Scan for the cell matching the given text and deliver its [x, y] coordinate at center. 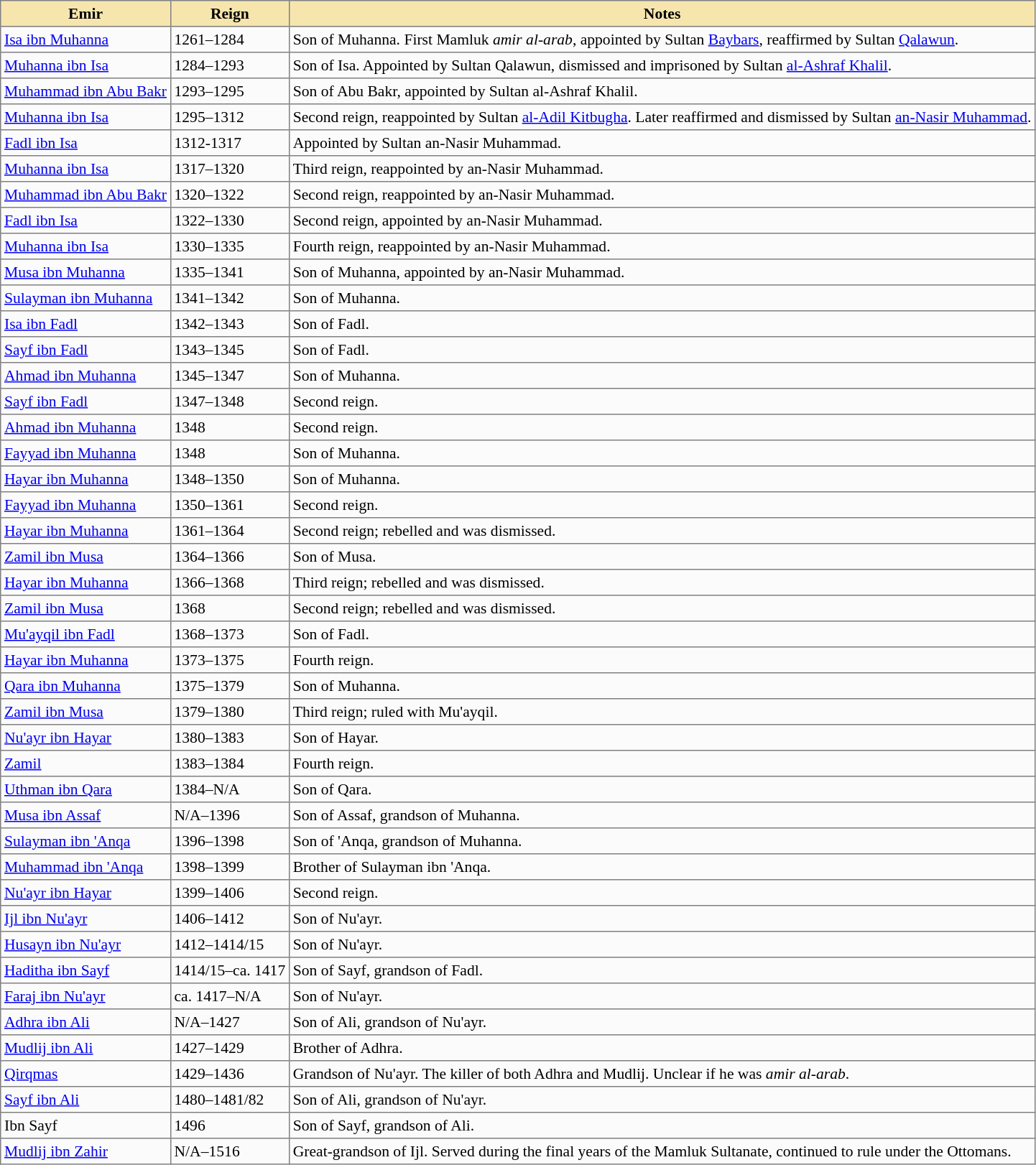
1322–1330 [230, 221]
Second reign, reappointed by Sultan al-Adil Kitbugha. Later reaffirmed and dismissed by Sultan an-Nasir Muhammad. [662, 117]
1335–1341 [230, 272]
Musa ibn Muhanna [86, 272]
1348–1350 [230, 479]
Son of Musa. [662, 557]
N/A–1396 [230, 815]
Ibn Sayf [86, 1125]
1320–1322 [230, 195]
1366–1368 [230, 582]
Sulayman ibn 'Anqa [86, 841]
1350–1361 [230, 505]
Son of Isa. Appointed by Sultan Qalawun, dismissed and imprisoned by Sultan al-Ashraf Khalil. [662, 65]
1496 [230, 1125]
Second reign, reappointed by an-Nasir Muhammad. [662, 195]
Son of Hayar. [662, 738]
Son of Muhanna, appointed by an-Nasir Muhammad. [662, 272]
Qara ibn Muhanna [86, 686]
1347–1348 [230, 402]
Mudlij ibn Ali [86, 1048]
1293–1295 [230, 91]
1373–1375 [230, 660]
Isa ibn Muhanna [86, 40]
1412–1414/15 [230, 944]
Emir [86, 14]
Third reign, reappointed by an-Nasir Muhammad. [662, 169]
1284–1293 [230, 65]
Ijl ibn Nu'ayr [86, 919]
Adhra ibn Ali [86, 1022]
Third reign; rebelled and was dismissed. [662, 582]
ca. 1417–N/A [230, 996]
1414/15–ca. 1417 [230, 970]
1295–1312 [230, 117]
Son of Sayf, grandson of Fadl. [662, 970]
Sulayman ibn Muhanna [86, 298]
1398–1399 [230, 867]
Son of Abu Bakr, appointed by Sultan al-Ashraf Khalil. [662, 91]
Mu'ayqil ibn Fadl [86, 634]
Brother of Adhra. [662, 1048]
Son of Qara. [662, 789]
Husayn ibn Nu'ayr [86, 944]
Musa ibn Assaf [86, 815]
Notes [662, 14]
1343–1345 [230, 350]
Son of Assaf, grandson of Muhanna. [662, 815]
Great-grandson of Ijl. Served during the final years of the Mamluk Sultanate, continued to rule under the Ottomans. [662, 1151]
1345–1347 [230, 376]
1384–N/A [230, 789]
1427–1429 [230, 1048]
1364–1366 [230, 557]
1361–1364 [230, 531]
1312-1317 [230, 143]
Grandson of Nu'ayr. The killer of both Adhra and Mudlij. Unclear if he was amir al-arab. [662, 1074]
Qirqmas [86, 1074]
1368 [230, 608]
Fourth reign, reappointed by an-Nasir Muhammad. [662, 246]
1383–1384 [230, 763]
1399–1406 [230, 893]
N/A–1427 [230, 1022]
Isa ibn Fadl [86, 324]
Mudlij ibn Zahir [86, 1151]
Uthman ibn Qara [86, 789]
N/A–1516 [230, 1151]
Second reign, appointed by an-Nasir Muhammad. [662, 221]
Brother of Sulayman ibn 'Anqa. [662, 867]
1429–1436 [230, 1074]
Son of 'Anqa, grandson of Muhanna. [662, 841]
1341–1342 [230, 298]
Zamil [86, 763]
Son of Sayf, grandson of Ali. [662, 1125]
1379–1380 [230, 712]
1406–1412 [230, 919]
1330–1335 [230, 246]
Haditha ibn Sayf [86, 970]
1342–1343 [230, 324]
1317–1320 [230, 169]
1375–1379 [230, 686]
1261–1284 [230, 40]
Reign [230, 14]
1480–1481/82 [230, 1100]
Sayf ibn Ali [86, 1100]
Third reign; ruled with Mu'ayqil. [662, 712]
Appointed by Sultan an-Nasir Muhammad. [662, 143]
1368–1373 [230, 634]
1396–1398 [230, 841]
Muhammad ibn 'Anqa [86, 867]
Faraj ibn Nu'ayr [86, 996]
Son of Muhanna. First Mamluk amir al-arab, appointed by Sultan Baybars, reaffirmed by Sultan Qalawun. [662, 40]
1380–1383 [230, 738]
